Find where the given text appears and provide that cell's center as (x, y) coordinate. 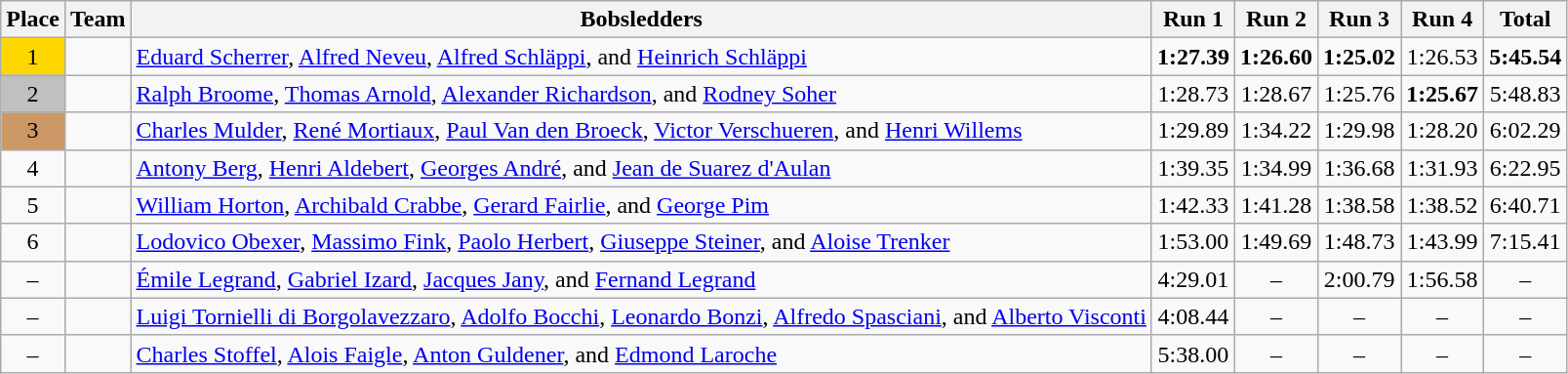
5:38.00 (1192, 353)
6:22.95 (1526, 168)
Run 4 (1442, 20)
1:38.58 (1360, 205)
6 (33, 242)
1:43.99 (1442, 242)
1:28.73 (1192, 94)
7:15.41 (1526, 242)
5 (33, 205)
1:28.20 (1442, 131)
1:31.93 (1442, 168)
1:53.00 (1192, 242)
1:29.89 (1192, 131)
1:38.52 (1442, 205)
Eduard Scherrer, Alfred Neveu, Alfred Schläppi, and Heinrich Schläppi (641, 57)
Émile Legrand, Gabriel Izard, Jacques Jany, and Fernand Legrand (641, 279)
Luigi Tornielli di Borgolavezzaro, Adolfo Bocchi, Leonardo Bonzi, Alfredo Spasciani, and Alberto Visconti (641, 316)
Team (98, 20)
1:49.69 (1276, 242)
Run 2 (1276, 20)
Run 1 (1192, 20)
1:42.33 (1192, 205)
1:25.76 (1360, 94)
Place (33, 20)
1:34.99 (1276, 168)
1:27.39 (1192, 57)
4 (33, 168)
Total (1526, 20)
William Horton, Archibald Crabbe, Gerard Fairlie, and George Pim (641, 205)
1:56.58 (1442, 279)
Charles Mulder, René Mortiaux, Paul Van den Broeck, Victor Verschueren, and Henri Willems (641, 131)
1:36.68 (1360, 168)
1:25.02 (1360, 57)
4:08.44 (1192, 316)
Charles Stoffel, Alois Faigle, Anton Guldener, and Edmond Laroche (641, 353)
Run 3 (1360, 20)
1:41.28 (1276, 205)
Lodovico Obexer, Massimo Fink, Paolo Herbert, Giuseppe Steiner, and Aloise Trenker (641, 242)
1:48.73 (1360, 242)
Antony Berg, Henri Aldebert, Georges André, and Jean de Suarez d'Aulan (641, 168)
5:45.54 (1526, 57)
3 (33, 131)
1:39.35 (1192, 168)
6:40.71 (1526, 205)
1:28.67 (1276, 94)
2 (33, 94)
2:00.79 (1360, 279)
5:48.83 (1526, 94)
1:26.60 (1276, 57)
6:02.29 (1526, 131)
1 (33, 57)
1:25.67 (1442, 94)
1:26.53 (1442, 57)
Bobsledders (641, 20)
1:29.98 (1360, 131)
Ralph Broome, Thomas Arnold, Alexander Richardson, and Rodney Soher (641, 94)
1:34.22 (1276, 131)
4:29.01 (1192, 279)
